Capture the cell that displays the provided text and extract its (X, Y) central coordinate. 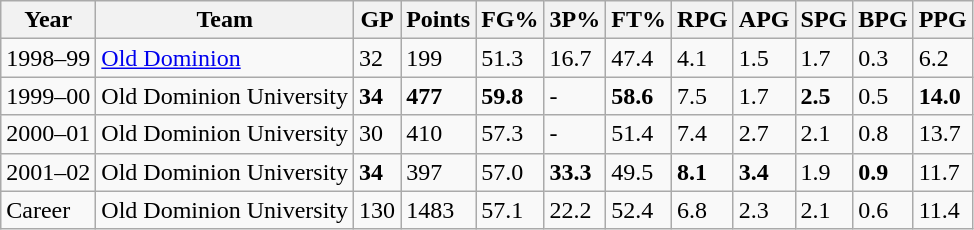
6.2 (942, 58)
APG (764, 20)
Old Dominion (225, 58)
30 (378, 134)
2.3 (764, 210)
11.7 (942, 172)
1.9 (824, 172)
8.1 (703, 172)
0.9 (883, 172)
49.5 (639, 172)
33.3 (575, 172)
Career (48, 210)
0.8 (883, 134)
397 (438, 172)
2.5 (824, 96)
4.1 (703, 58)
0.6 (883, 210)
7.4 (703, 134)
PPG (942, 20)
1483 (438, 210)
2000–01 (48, 134)
6.8 (703, 210)
22.2 (575, 210)
2001–02 (48, 172)
57.0 (510, 172)
Year (48, 20)
2.7 (764, 134)
Team (225, 20)
11.4 (942, 210)
1999–00 (48, 96)
BPG (883, 20)
0.5 (883, 96)
51.3 (510, 58)
Points (438, 20)
32 (378, 58)
SPG (824, 20)
3P% (575, 20)
59.8 (510, 96)
7.5 (703, 96)
FT% (639, 20)
57.1 (510, 210)
0.3 (883, 58)
GP (378, 20)
52.4 (639, 210)
FG% (510, 20)
51.4 (639, 134)
1.5 (764, 58)
13.7 (942, 134)
3.4 (764, 172)
58.6 (639, 96)
410 (438, 134)
16.7 (575, 58)
14.0 (942, 96)
199 (438, 58)
57.3 (510, 134)
RPG (703, 20)
47.4 (639, 58)
130 (378, 210)
1998–99 (48, 58)
477 (438, 96)
